Determine the (X, Y) coordinate at the center of the cell enclosing the given text.  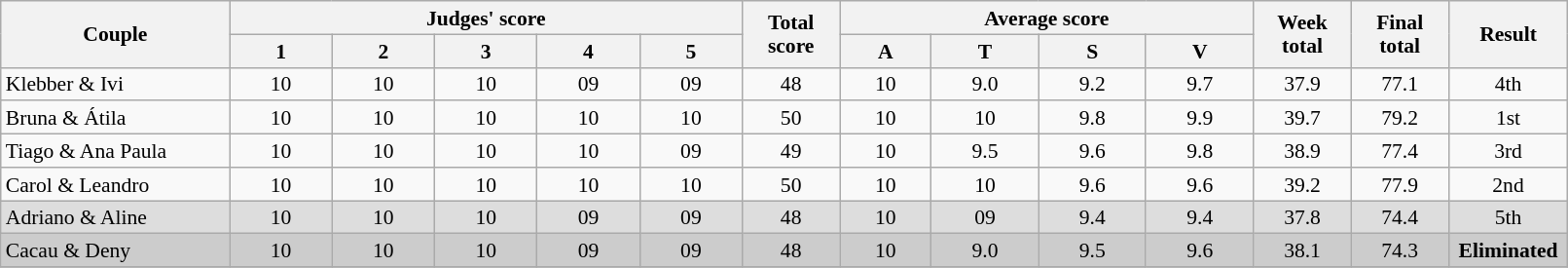
77.4 (1400, 151)
5th (1509, 217)
9.2 (1092, 84)
A (886, 51)
Klebber & Ivi (115, 84)
4 (588, 51)
Result (1509, 34)
Tiago & Ana Paula (115, 151)
9.7 (1199, 84)
Carol & Leandro (115, 184)
Total score (791, 34)
79.2 (1400, 118)
5 (691, 51)
49 (791, 151)
37.8 (1302, 217)
39.2 (1302, 184)
2nd (1509, 184)
S (1092, 51)
74.4 (1400, 217)
Eliminated (1509, 250)
Judges' score (487, 18)
Adriano & Aline (115, 217)
2 (383, 51)
39.7 (1302, 118)
Average score (1047, 18)
V (1199, 51)
3 (487, 51)
1 (280, 51)
38.9 (1302, 151)
Week total (1302, 34)
Couple (115, 34)
Bruna & Átila (115, 118)
77.1 (1400, 84)
74.3 (1400, 250)
37.9 (1302, 84)
9.9 (1199, 118)
1st (1509, 118)
77.9 (1400, 184)
4th (1509, 84)
3rd (1509, 151)
Cacau & Deny (115, 250)
38.1 (1302, 250)
T (985, 51)
Final total (1400, 34)
